Find where the given text appears and provide that cell's center as (X, Y) coordinate. 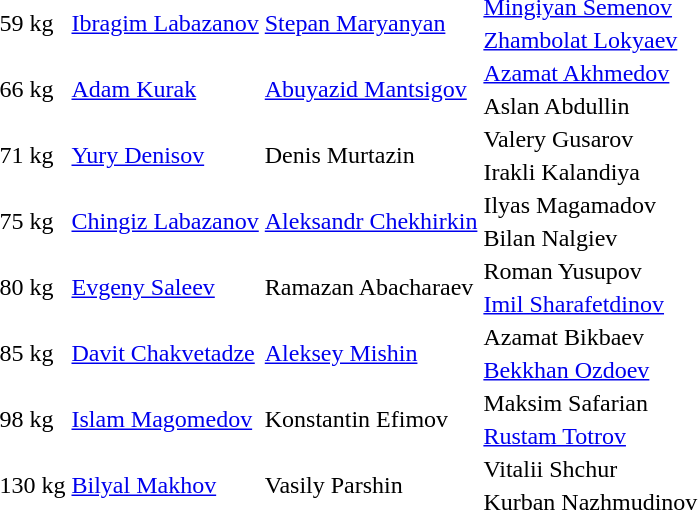
Yury Denisov (165, 156)
Davit Chakvetadze (165, 354)
Evgeny Saleev (165, 288)
Aleksey Mishin (371, 354)
Denis Murtazin (371, 156)
Abuyazid Mantsigov (371, 90)
Aleksandr Chekhirkin (371, 222)
Islam Magomedov (165, 420)
Adam Kurak (165, 90)
Konstantin Efimov (371, 420)
Ramazan Abacharaev (371, 288)
Chingiz Labazanov (165, 222)
